Extract the (X, Y) coordinate from the center of the cell holding the provided text.  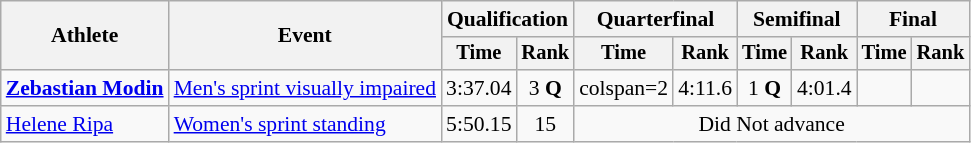
Men's sprint visually impaired (305, 88)
15 (546, 124)
1 Q (764, 88)
Zebastian Modin (85, 88)
4:11.6 (705, 88)
Did Not advance (772, 124)
3 Q (546, 88)
Qualification (508, 19)
3:37.04 (478, 88)
Helene Ripa (85, 124)
Athlete (85, 36)
Event (305, 36)
5:50.15 (478, 124)
Quarterfinal (656, 19)
4:01.4 (824, 88)
Women's sprint standing (305, 124)
Final (913, 19)
Semifinal (797, 19)
colspan=2 (624, 88)
